Determine the (x, y) coordinate at the center of the cell enclosing the given text.  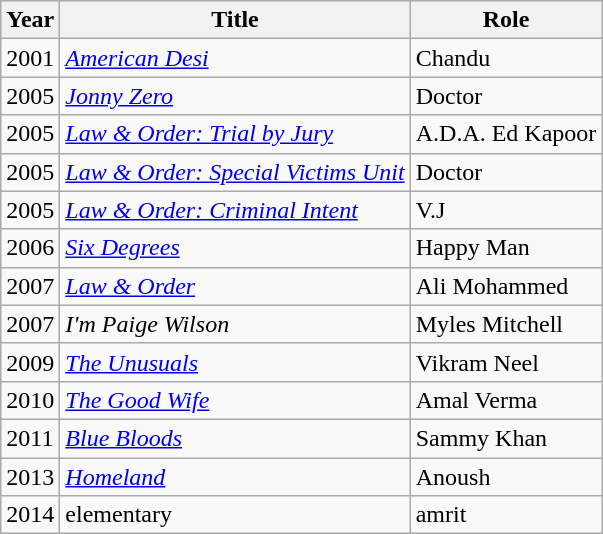
Myles Mitchell (506, 324)
Law & Order: Special Victims Unit (235, 172)
American Desi (235, 58)
Six Degrees (235, 248)
The Good Wife (235, 400)
2014 (30, 515)
Chandu (506, 58)
Happy Man (506, 248)
A.D.A. Ed Kapoor (506, 134)
The Unusuals (235, 362)
amrit (506, 515)
2010 (30, 400)
Sammy Khan (506, 438)
Vikram Neel (506, 362)
V.J (506, 210)
2006 (30, 248)
Anoush (506, 477)
2009 (30, 362)
Title (235, 20)
Year (30, 20)
2011 (30, 438)
Law & Order: Criminal Intent (235, 210)
2001 (30, 58)
Amal Verma (506, 400)
I'm Paige Wilson (235, 324)
elementary (235, 515)
Role (506, 20)
Jonny Zero (235, 96)
Blue Bloods (235, 438)
Law & Order: Trial by Jury (235, 134)
Law & Order (235, 286)
Ali Mohammed (506, 286)
2013 (30, 477)
Homeland (235, 477)
